Find where the given text appears and provide that cell's center as [x, y] coordinate. 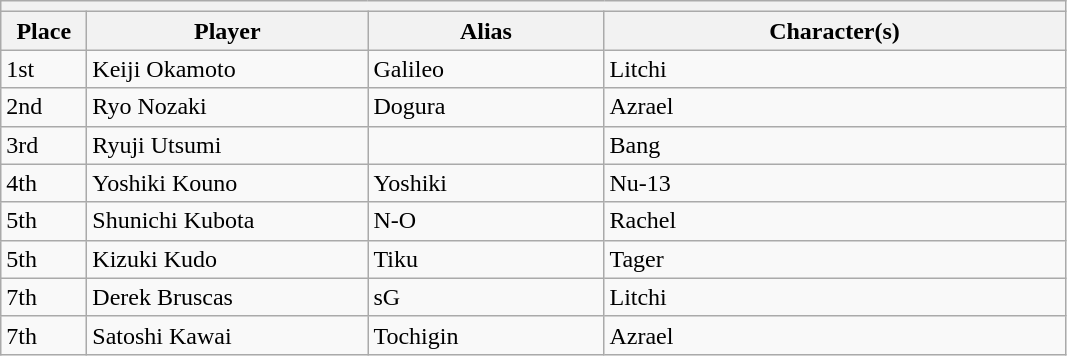
Galileo [486, 69]
Player [228, 31]
Bang [834, 145]
Shunichi Kubota [228, 221]
N-O [486, 221]
Alias [486, 31]
Keiji Okamoto [228, 69]
4th [44, 183]
Tiku [486, 259]
Nu-13 [834, 183]
Place [44, 31]
Satoshi Kawai [228, 335]
Tochigin [486, 335]
1st [44, 69]
sG [486, 297]
2nd [44, 107]
Character(s) [834, 31]
Derek Bruscas [228, 297]
Yoshiki [486, 183]
Tager [834, 259]
Dogura [486, 107]
Ryuji Utsumi [228, 145]
3rd [44, 145]
Kizuki Kudo [228, 259]
Yoshiki Kouno [228, 183]
Rachel [834, 221]
Ryo Nozaki [228, 107]
